From the cell containing the given text, extract its center point as [X, Y] coordinate. 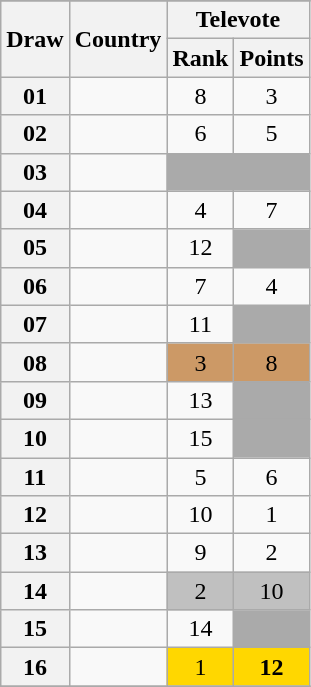
04 [35, 210]
03 [35, 172]
05 [35, 248]
Rank [200, 58]
02 [35, 134]
07 [35, 324]
Televote [238, 20]
08 [35, 362]
Draw [35, 39]
09 [35, 400]
9 [200, 553]
01 [35, 96]
06 [35, 286]
Points [272, 58]
16 [35, 667]
Country [118, 39]
